For the text-containing cell, return its midpoint in [x, y] coordinate format. 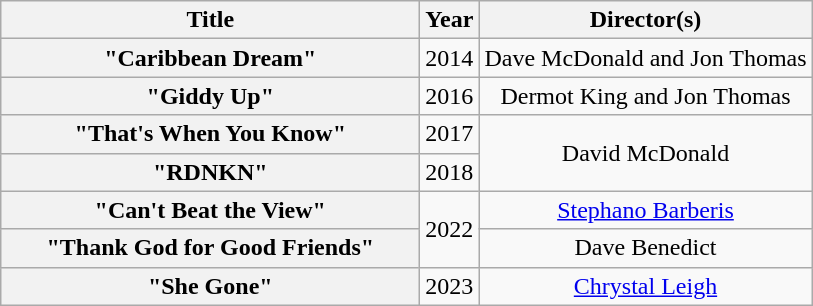
"RDNKN" [210, 172]
Director(s) [646, 20]
Chrystal Leigh [646, 286]
Dave Benedict [646, 248]
2017 [450, 134]
2023 [450, 286]
David McDonald [646, 153]
2018 [450, 172]
Stephano Barberis [646, 210]
"Giddy Up" [210, 96]
Title [210, 20]
"She Gone" [210, 286]
2014 [450, 58]
"Caribbean Dream" [210, 58]
"That's When You Know" [210, 134]
Year [450, 20]
"Can't Beat the View" [210, 210]
"Thank God for Good Friends" [210, 248]
2016 [450, 96]
Dave McDonald and Jon Thomas [646, 58]
2022 [450, 229]
Dermot King and Jon Thomas [646, 96]
